Extract the (x, y) coordinate from the center of the cell holding the provided text.  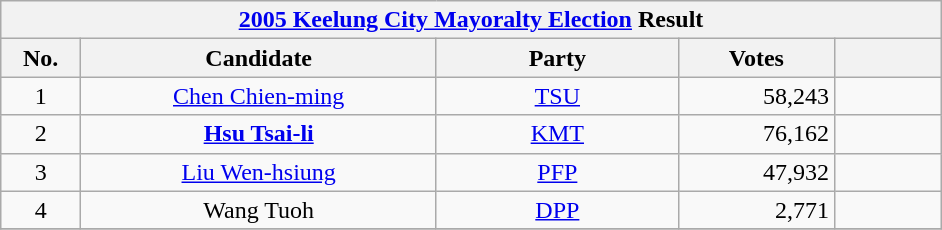
No. (40, 58)
58,243 (756, 96)
Candidate (259, 58)
Hsu Tsai-li (259, 134)
Wang Tuoh (259, 210)
3 (40, 172)
Party (557, 58)
4 (40, 210)
DPP (557, 210)
2 (40, 134)
76,162 (756, 134)
PFP (557, 172)
1 (40, 96)
47,932 (756, 172)
Chen Chien-ming (259, 96)
TSU (557, 96)
KMT (557, 134)
2,771 (756, 210)
Votes (756, 58)
2005 Keelung City Mayoralty Election Result (470, 20)
Liu Wen-hsiung (259, 172)
